Output the [X, Y] coordinate of the center of the cell containing the given text.  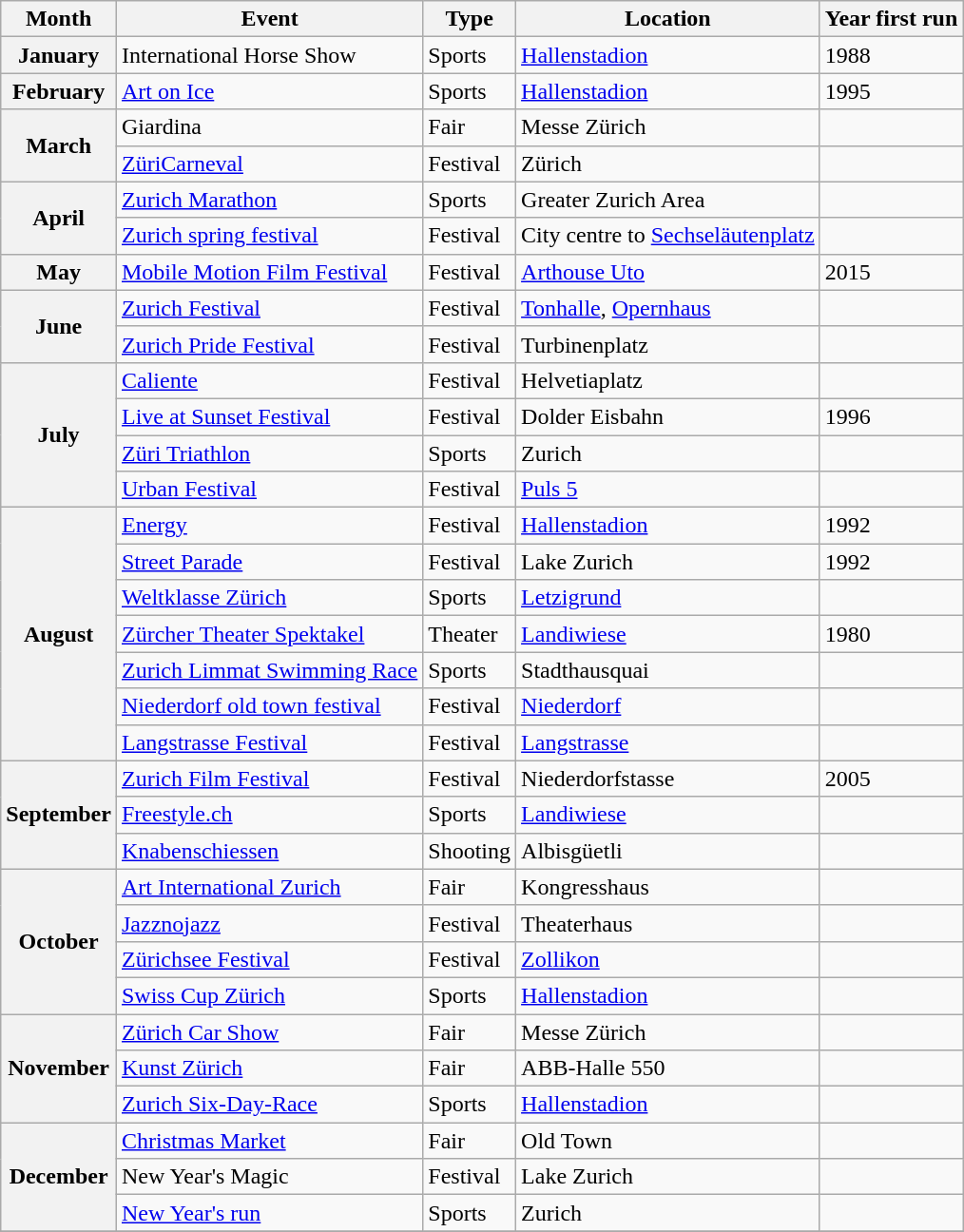
Langstrasse [668, 742]
New Year's Magic [269, 1177]
Stadthausquai [668, 670]
Jazznojazz [269, 923]
August [59, 634]
Tonhalle, Opernhaus [668, 308]
Street Parade [269, 562]
Niederdorf old town festival [269, 706]
Zurich Six-Day-Race [269, 1105]
April [59, 218]
Dolder Eisbahn [668, 416]
Mobile Motion Film Festival [269, 272]
Puls 5 [668, 490]
2005 [892, 779]
ZüriCarneval [269, 164]
Zurich Pride Festival [269, 344]
New Year's run [269, 1213]
Zurich Film Festival [269, 779]
2015 [892, 272]
International Horse Show [269, 55]
September [59, 815]
March [59, 145]
Zürichsee Festival [269, 959]
Turbinenplatz [668, 344]
Niederdorf [668, 706]
Greater Zurich Area [668, 200]
Züri Triathlon [269, 453]
1995 [892, 91]
Type [470, 19]
Location [668, 19]
Letzigrund [668, 598]
Old Town [668, 1141]
Giardina [269, 127]
Knabenschiessen [269, 851]
Energy [269, 526]
Theaterhaus [668, 923]
January [59, 55]
Zürcher Theater Spektakel [269, 634]
May [59, 272]
1996 [892, 416]
Niederdorfstasse [668, 779]
Albisgüetli [668, 851]
Zollikon [668, 959]
Shooting [470, 851]
June [59, 326]
Freestyle.ch [269, 815]
Live at Sunset Festival [269, 416]
Weltklasse Zürich [269, 598]
City centre to Sechseläutenplatz [668, 236]
Art International Zurich [269, 887]
December [59, 1177]
Helvetiaplatz [668, 380]
Kunst Zürich [269, 1068]
Theater [470, 634]
Zurich spring festival [269, 236]
Swiss Cup Zürich [269, 995]
Zurich Marathon [269, 200]
Year first run [892, 19]
Month [59, 19]
Zurich Festival [269, 308]
July [59, 434]
ABB-Halle 550 [668, 1068]
1988 [892, 55]
Langstrasse Festival [269, 742]
1980 [892, 634]
November [59, 1068]
Christmas Market [269, 1141]
Zürich Car Show [269, 1031]
Art on Ice [269, 91]
Arthouse Uto [668, 272]
Urban Festival [269, 490]
Zurich Limmat Swimming Race [269, 670]
Zürich [668, 164]
October [59, 941]
February [59, 91]
Event [269, 19]
Caliente [269, 380]
Kongresshaus [668, 887]
